Determine the [X, Y] coordinate at the center of the cell enclosing the given text.  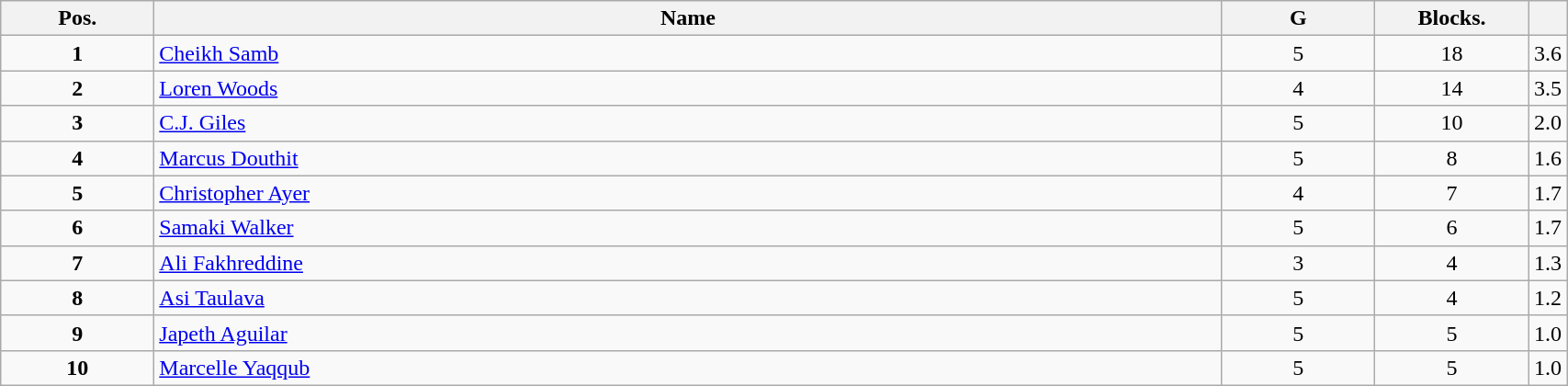
3.5 [1549, 88]
14 [1452, 88]
Blocks. [1452, 18]
Christopher Ayer [688, 193]
Loren Woods [688, 88]
Pos. [77, 18]
1 [77, 53]
C.J. Giles [688, 123]
Cheikh Samb [688, 53]
18 [1452, 53]
G [1298, 18]
Name [688, 18]
Marcus Douthit [688, 158]
9 [77, 333]
1.6 [1549, 158]
1.2 [1549, 298]
2.0 [1549, 123]
1.3 [1549, 263]
Samaki Walker [688, 228]
3.6 [1549, 53]
Ali Fakhreddine [688, 263]
Asi Taulava [688, 298]
2 [77, 88]
Marcelle Yaqqub [688, 368]
Japeth Aguilar [688, 333]
